Provide the [X, Y] coordinate of the cell's center where the given text is located.  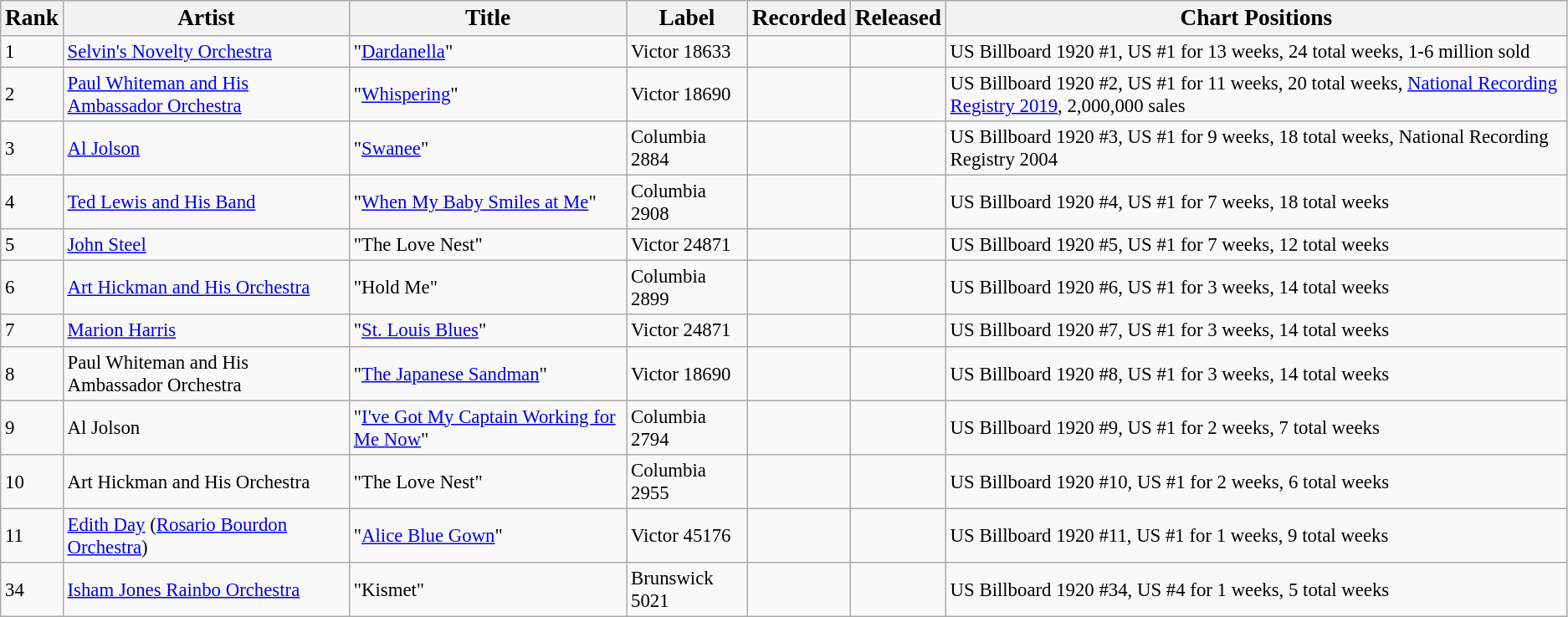
5 [32, 245]
Columbia 2908 [688, 202]
"The Japanese Sandman" [487, 373]
US Billboard 1920 #10, US #1 for 2 weeks, 6 total weeks [1256, 482]
Columbia 2955 [688, 482]
"St. Louis Blues" [487, 331]
Marion Harris [206, 331]
Victor 45176 [688, 535]
Brunswick 5021 [688, 590]
US Billboard 1920 #5, US #1 for 7 weeks, 12 total weeks [1256, 245]
9 [32, 428]
"Swanee" [487, 149]
Columbia 2794 [688, 428]
US Billboard 1920 #4, US #1 for 7 weeks, 18 total weeks [1256, 202]
2 [32, 95]
US Billboard 1920 #11, US #1 for 1 weeks, 9 total weeks [1256, 535]
4 [32, 202]
Ted Lewis and His Band [206, 202]
7 [32, 331]
Label [688, 18]
1 [32, 52]
Edith Day (Rosario Bourdon Orchestra) [206, 535]
"Whispering" [487, 95]
34 [32, 590]
"Hold Me" [487, 288]
US Billboard 1920 #9, US #1 for 2 weeks, 7 total weeks [1256, 428]
3 [32, 149]
Columbia 2884 [688, 149]
"I've Got My Captain Working for Me Now" [487, 428]
Isham Jones Rainbo Orchestra [206, 590]
10 [32, 482]
US Billboard 1920 #6, US #1 for 3 weeks, 14 total weeks [1256, 288]
US Billboard 1920 #1, US #1 for 13 weeks, 24 total weeks, 1-6 million sold [1256, 52]
Chart Positions [1256, 18]
Columbia 2899 [688, 288]
Released [898, 18]
Artist [206, 18]
"Kismet" [487, 590]
6 [32, 288]
"Dardanella" [487, 52]
US Billboard 1920 #3, US #1 for 9 weeks, 18 total weeks, National Recording Registry 2004 [1256, 149]
Title [487, 18]
US Billboard 1920 #8, US #1 for 3 weeks, 14 total weeks [1256, 373]
Rank [32, 18]
US Billboard 1920 #7, US #1 for 3 weeks, 14 total weeks [1256, 331]
11 [32, 535]
8 [32, 373]
US Billboard 1920 #34, US #4 for 1 weeks, 5 total weeks [1256, 590]
Victor 18633 [688, 52]
Selvin's Novelty Orchestra [206, 52]
Recorded [798, 18]
US Billboard 1920 #2, US #1 for 11 weeks, 20 total weeks, National Recording Registry 2019, 2,000,000 sales [1256, 95]
"Alice Blue Gown" [487, 535]
John Steel [206, 245]
"When My Baby Smiles at Me" [487, 202]
